Detect which cell encompasses the target text, then output its (X, Y) center coordinate. 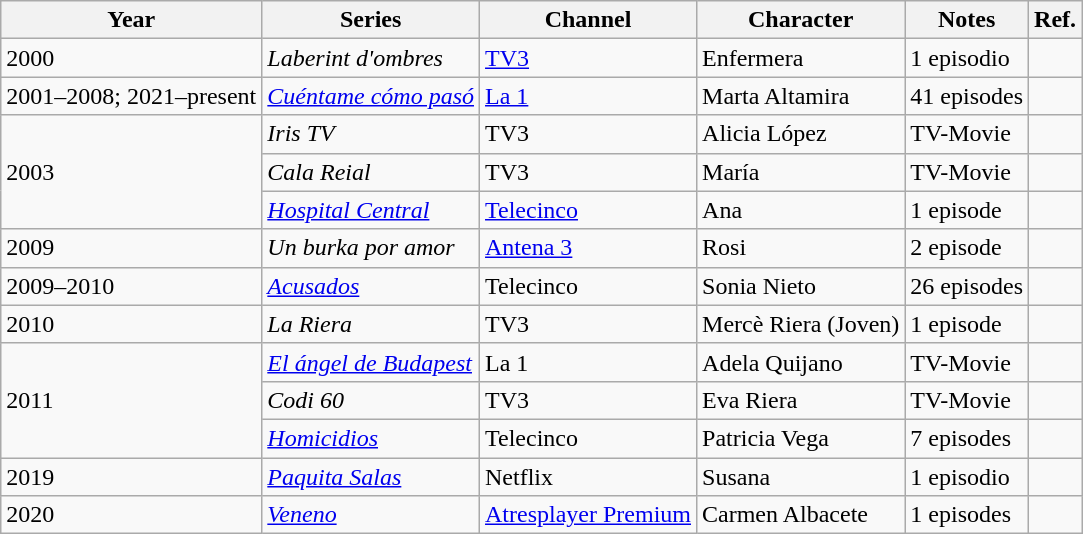
Codi 60 (371, 400)
2003 (132, 172)
María (801, 172)
Sonia Nieto (801, 286)
Patricia Vega (801, 438)
Cala Reial (371, 172)
Laberint d'ombres (371, 58)
2020 (132, 515)
Netflix (588, 477)
Homicidios (371, 438)
Character (801, 20)
Year (132, 20)
Ana (801, 210)
Adela Quijano (801, 362)
Channel (588, 20)
La Riera (371, 324)
26 episodes (967, 286)
El ángel de Budapest (371, 362)
Ref. (1056, 20)
2019 (132, 477)
2001–2008; 2021–present (132, 96)
Atresplayer Premium (588, 515)
Carmen Albacete (801, 515)
Veneno (371, 515)
Acusados (371, 286)
Cuéntame cómo pasó (371, 96)
2010 (132, 324)
7 episodes (967, 438)
Eva Riera (801, 400)
1 episodes (967, 515)
Antena 3 (588, 248)
2000 (132, 58)
Marta Altamira (801, 96)
Susana (801, 477)
2011 (132, 400)
Series (371, 20)
Iris TV (371, 134)
2009 (132, 248)
Rosi (801, 248)
Alicia López (801, 134)
Hospital Central (371, 210)
Mercè Riera (Joven) (801, 324)
Un burka por amor (371, 248)
Paquita Salas (371, 477)
Enfermera (801, 58)
2 episode (967, 248)
2009–2010 (132, 286)
Notes (967, 20)
41 episodes (967, 96)
